From the cell containing the given text, extract its center point as (X, Y) coordinate. 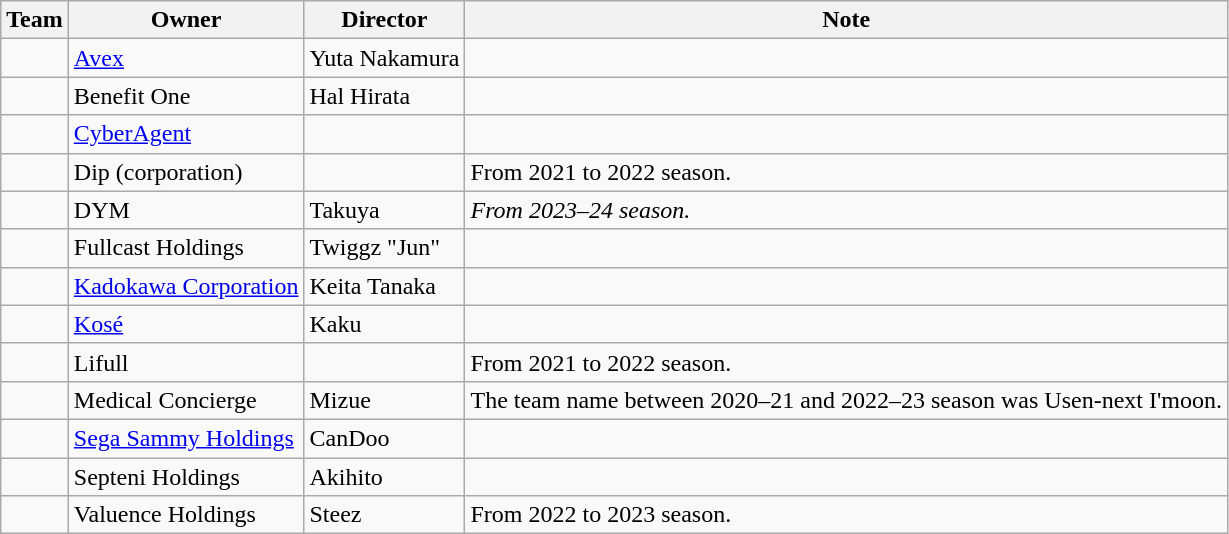
Takuya (384, 210)
Sega Sammy Holdings (186, 438)
Mizue (384, 400)
Owner (186, 20)
Valuence Holdings (186, 515)
Kadokawa Corporation (186, 286)
Medical Concierge (186, 400)
Akihito (384, 477)
Director (384, 20)
Septeni Holdings (186, 477)
Avex (186, 58)
From 2022 to 2023 season. (846, 515)
From 2023–24 season. (846, 210)
Lifull (186, 362)
Benefit One (186, 96)
CanDoo (384, 438)
Steez (384, 515)
Keita Tanaka (384, 286)
Hal Hirata (384, 96)
Team (35, 20)
The team name between 2020–21 and 2022–23 season was Usen-next I'moon. (846, 400)
Twiggz "Jun" (384, 248)
Fullcast Holdings (186, 248)
DYM (186, 210)
Note (846, 20)
CyberAgent (186, 134)
Kosé (186, 324)
Kaku (384, 324)
Dip (corporation) (186, 172)
Yuta Nakamura (384, 58)
